Provide the (X, Y) coordinate of the cell's center where the given text is located.  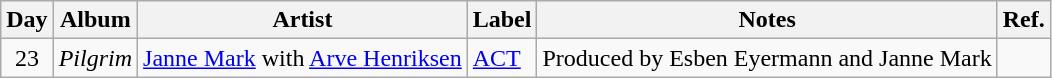
Day (27, 20)
Artist (303, 20)
Pilgrim (95, 58)
Album (95, 20)
23 (27, 58)
Label (502, 20)
Janne Mark with Arve Henriksen (303, 58)
Notes (767, 20)
ACT (502, 58)
Ref. (1024, 20)
Produced by Esben Eyermann and Janne Mark (767, 58)
